Determine the [X, Y] coordinate at the center of the cell enclosing the given text.  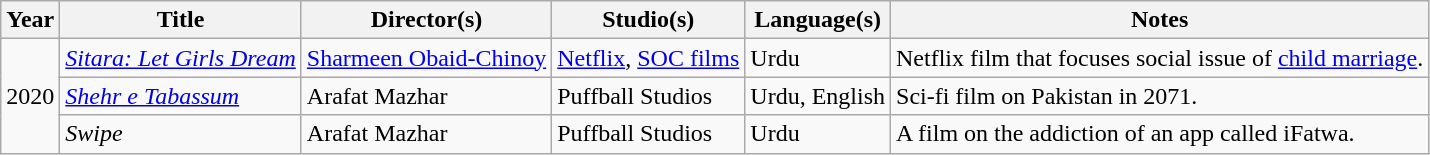
Director(s) [426, 20]
Studio(s) [648, 20]
Year [30, 20]
Sci-fi film on Pakistan in 2071. [1160, 96]
Netflix, SOC films [648, 58]
Netflix film that focuses social issue of child marriage. [1160, 58]
2020 [30, 96]
Sharmeen Obaid-Chinoy [426, 58]
Urdu, English [818, 96]
Swipe [181, 134]
Notes [1160, 20]
Sitara: Let Girls Dream [181, 58]
Title [181, 20]
Shehr e Tabassum [181, 96]
A film on the addiction of an app called iFatwa. [1160, 134]
Language(s) [818, 20]
